Scan for the cell matching the given text and deliver its [X, Y] coordinate at center. 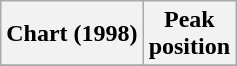
Chart (1998) [72, 34]
Peakposition [189, 34]
